Capture the cell that displays the provided text and extract its [x, y] central coordinate. 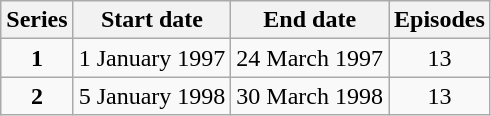
Series [37, 20]
1 [37, 58]
Start date [152, 20]
30 March 1998 [310, 96]
Episodes [440, 20]
1 January 1997 [152, 58]
2 [37, 96]
5 January 1998 [152, 96]
24 March 1997 [310, 58]
End date [310, 20]
